Return (x, y) of the center of cell containing provided text 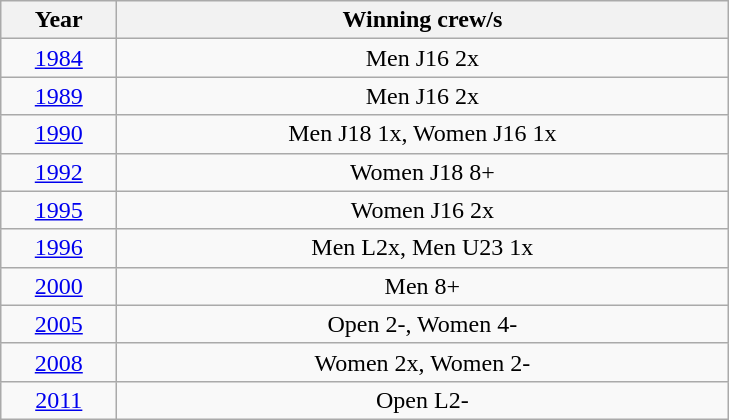
Women J16 2x (422, 210)
2008 (59, 362)
1992 (59, 172)
2005 (59, 324)
2011 (59, 400)
2000 (59, 286)
Winning crew/s (422, 20)
Women 2x, Women 2- (422, 362)
1996 (59, 248)
1984 (59, 58)
Women J18 8+ (422, 172)
Men L2x, Men U23 1x (422, 248)
Open L2- (422, 400)
1990 (59, 134)
1989 (59, 96)
Men J18 1x, Women J16 1x (422, 134)
1995 (59, 210)
Open 2-, Women 4- (422, 324)
Men 8+ (422, 286)
Year (59, 20)
